Output the (x, y) coordinate of the center of the cell containing the given text.  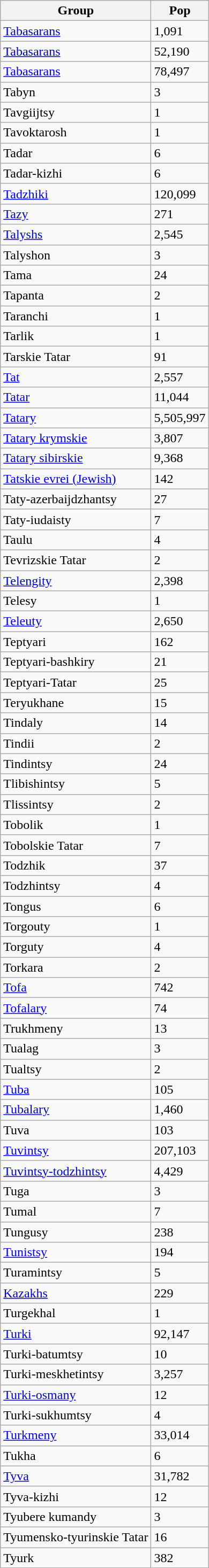
Tyva (76, 1476)
10 (180, 1354)
194 (180, 1252)
Tobolskie Tatar (76, 845)
13 (180, 1028)
2,650 (180, 621)
Taranchi (76, 316)
Tindaly (76, 723)
Tindii (76, 743)
16 (180, 1537)
15 (180, 703)
Tama (76, 275)
Tyumensko-tyurinskie Tatar (76, 1537)
Teptyari-Tatar (76, 682)
Tadar-kizhi (76, 173)
Turkmeny (76, 1435)
Torkara (76, 967)
Tungusy (76, 1232)
Talyshs (76, 234)
229 (180, 1293)
Turki-meskhetintsy (76, 1374)
Tarskie Tatar (76, 357)
Tuvintsy-todzhintsy (76, 1171)
Tuvintsy (76, 1150)
9,368 (180, 458)
Turamintsy (76, 1273)
162 (180, 642)
Turki-sukhumtsy (76, 1415)
Tubalary (76, 1110)
Tapanta (76, 296)
Tofa (76, 988)
2,398 (180, 580)
Taulu (76, 540)
Tatary sibirskie (76, 458)
3,807 (180, 438)
27 (180, 499)
Trukhmeny (76, 1028)
142 (180, 479)
Teleuty (76, 621)
Tunistsy (76, 1252)
105 (180, 1089)
2,557 (180, 377)
238 (180, 1232)
Tatskie evrei (Jewish) (76, 479)
11,044 (180, 397)
382 (180, 1558)
Turki-batumtsy (76, 1354)
Tevrizskie Tatar (76, 560)
74 (180, 1008)
Tatar (76, 397)
3,257 (180, 1374)
Turki (76, 1334)
Tavgiijtsy (76, 112)
Tualag (76, 1049)
2,545 (180, 234)
Tyurk (76, 1558)
Tyva-kizhi (76, 1496)
Talyshon (76, 255)
Tualtsy (76, 1069)
742 (180, 988)
14 (180, 723)
Turgekhal (76, 1313)
207,103 (180, 1150)
103 (180, 1130)
Todzhik (76, 865)
Tobolik (76, 825)
78,497 (180, 72)
Pop (180, 11)
Tukha (76, 1456)
91 (180, 357)
1,460 (180, 1110)
Tadar (76, 153)
Torgouty (76, 927)
52,190 (180, 51)
Torguty (76, 947)
Taty-iudaisty (76, 519)
31,782 (180, 1476)
Tongus (76, 906)
Teryukhane (76, 703)
Tatary krymskie (76, 438)
33,014 (180, 1435)
Tabyn (76, 92)
Telengity (76, 580)
Tavoktarosh (76, 133)
Todzhintsy (76, 886)
Kazakhs (76, 1293)
Tlissintsy (76, 804)
Tuva (76, 1130)
120,099 (180, 194)
271 (180, 214)
Tindintsy (76, 764)
Tofalary (76, 1008)
Tazy (76, 214)
Teptyari-bashkiry (76, 662)
Tat (76, 377)
Tatary (76, 418)
Tarlik (76, 336)
Tumal (76, 1211)
Tlibishintsy (76, 784)
Tadzhiki (76, 194)
Tyubere kumandy (76, 1517)
1,091 (180, 31)
Teptyari (76, 642)
92,147 (180, 1334)
Telesy (76, 601)
Taty-azerbaijdzhantsy (76, 499)
37 (180, 865)
Tuga (76, 1191)
Group (76, 11)
21 (180, 662)
4,429 (180, 1171)
Tuba (76, 1089)
Turki-osmany (76, 1395)
25 (180, 682)
5,505,997 (180, 418)
